Pinpoint the cell where the given text exists, returning its [x, y] midpoint coordinate. 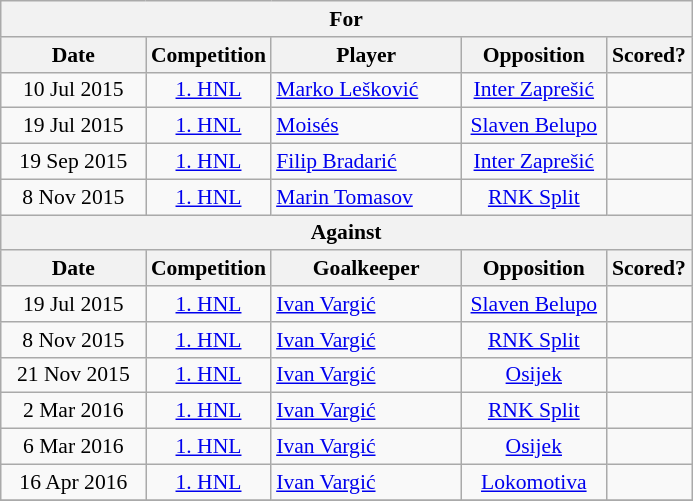
Moisés [366, 126]
Marko Lešković [366, 90]
For [346, 19]
Against [346, 233]
19 Sep 2015 [74, 162]
21 Nov 2015 [74, 375]
Filip Bradarić [366, 162]
10 Jul 2015 [74, 90]
Marin Tomasov [366, 197]
Lokomotiva [534, 482]
2 Mar 2016 [74, 411]
Player [366, 55]
6 Mar 2016 [74, 447]
Goalkeeper [366, 269]
16 Apr 2016 [74, 482]
